Extract the [X, Y] coordinate from the center of the cell holding the provided text.  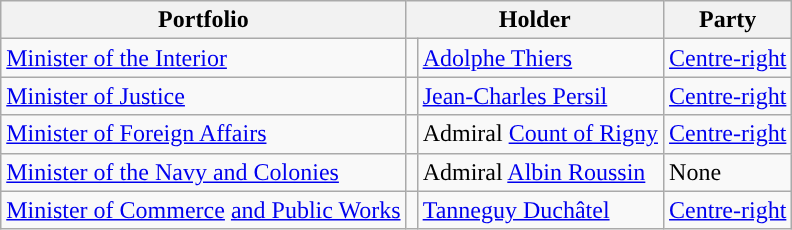
Minister of the Navy and Colonies [204, 172]
Minister of Commerce and Public Works [204, 210]
Admiral Count of Rigny [540, 134]
Tanneguy Duchâtel [540, 210]
Party [728, 20]
Admiral Albin Roussin [540, 172]
Minister of Justice [204, 96]
None [728, 172]
Minister of the Interior [204, 58]
Minister of Foreign Affairs [204, 134]
Adolphe Thiers [540, 58]
Holder [534, 20]
Jean-Charles Persil [540, 96]
Portfolio [204, 20]
